For the text-containing cell, return its midpoint in (X, Y) coordinate format. 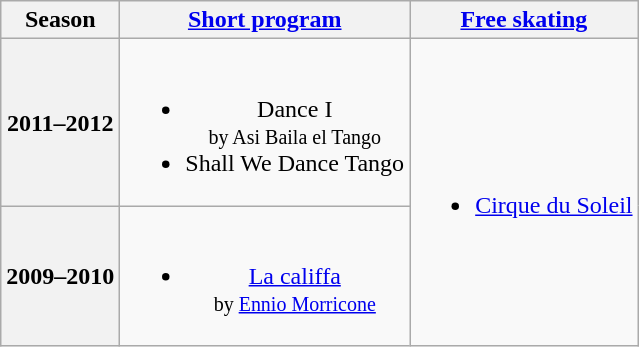
Free skating (524, 20)
Dance I by Asi Baila el Tango Shall We Dance Tango (265, 122)
2011–2012 (60, 122)
La califfa by Ennio Morricone (265, 276)
2009–2010 (60, 276)
Season (60, 20)
Short program (265, 20)
Cirque du Soleil (524, 192)
